Detect which cell encompasses the target text, then output its [X, Y] center coordinate. 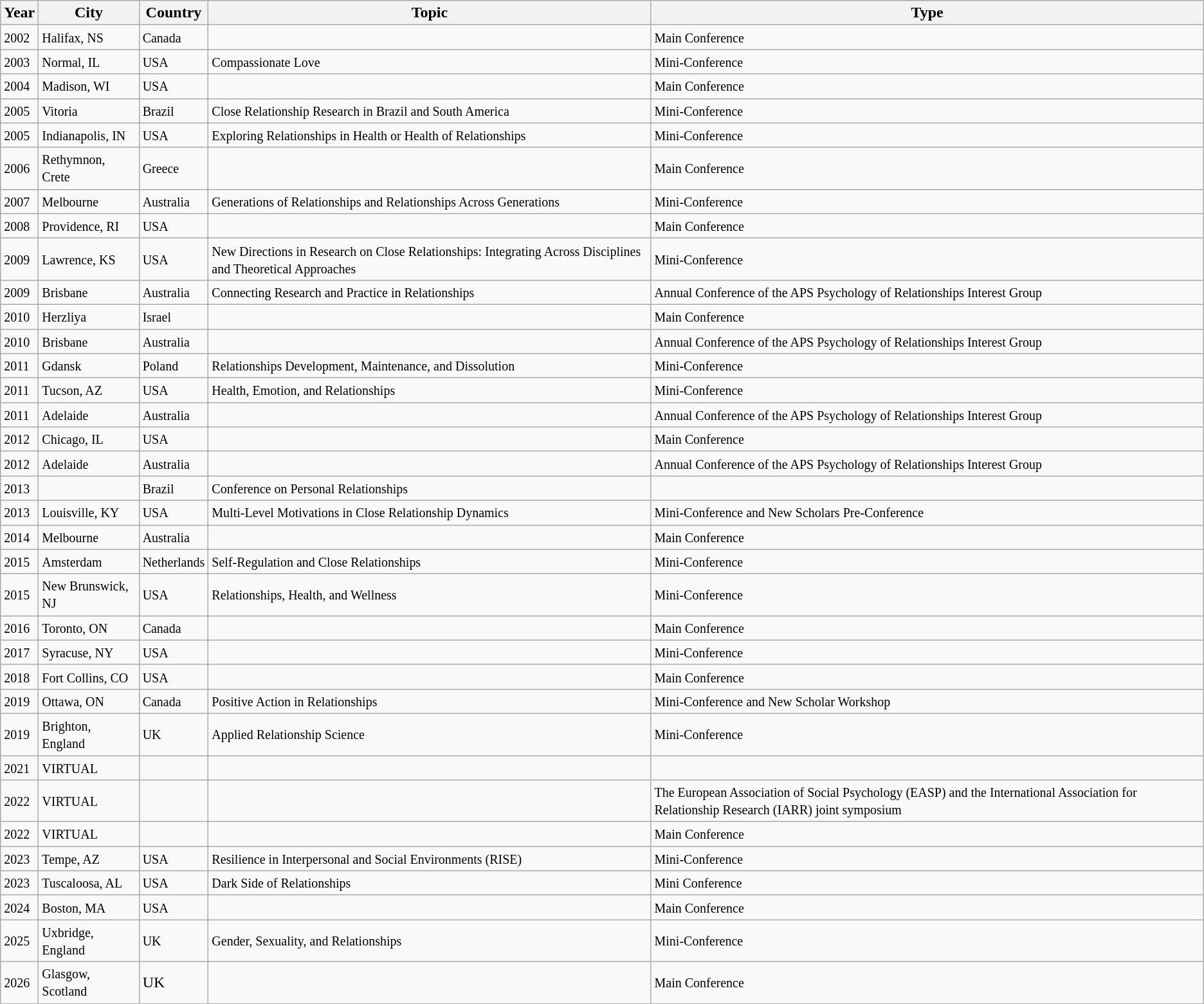
2024 [19, 908]
Brighton, England [89, 735]
2025 [19, 940]
Louisville, KY [89, 513]
Gender, Sexuality, and Relationships [430, 940]
2021 [19, 767]
Chicago, IL [89, 439]
Generations of Relationships and Relationships Across Generations [430, 201]
2003 [19, 62]
Multi-Level Motivations in Close Relationship Dynamics [430, 513]
Madison, WI [89, 86]
The European Association of Social Psychology (EASP) and the International Association for Relationship Research (IARR) joint symposium [927, 801]
City [89, 13]
Vitoria [89, 111]
Positive Action in Relationships [430, 701]
New Brunswick, NJ [89, 594]
Herzliya [89, 316]
2014 [19, 537]
Applied Relationship Science [430, 735]
Health, Emotion, and Relationships [430, 390]
Resilience in Interpersonal and Social Environments (RISE) [430, 859]
Poland [174, 366]
Ottawa, ON [89, 701]
Relationships, Health, and Wellness [430, 594]
Syracuse, NY [89, 652]
2016 [19, 628]
Greece [174, 169]
Netherlands [174, 561]
2026 [19, 983]
Mini-Conference and New Scholar Workshop [927, 701]
New Directions in Research on Close Relationships: Integrating Across Disciplines and Theoretical Approaches [430, 259]
Lawrence, KS [89, 259]
2008 [19, 226]
Normal, IL [89, 62]
Conference on Personal Relationships [430, 488]
Glasgow, Scotland [89, 983]
Year [19, 13]
Tempe, AZ [89, 859]
Close Relationship Research in Brazil and South America [430, 111]
Fort Collins, CO [89, 677]
Boston, MA [89, 908]
Dark Side of Relationships [430, 883]
Mini-Conference and New Scholars Pre-Conference [927, 513]
Uxbridge, England [89, 940]
Tuscaloosa, AL [89, 883]
Compassionate Love [430, 62]
2017 [19, 652]
Type [927, 13]
Connecting Research and Practice in Relationships [430, 292]
2004 [19, 86]
Amsterdam [89, 561]
Indianapolis, IN [89, 135]
2007 [19, 201]
Gdansk [89, 366]
Relationships Development, Maintenance, and Dissolution [430, 366]
Mini Conference [927, 883]
Providence, RI [89, 226]
2018 [19, 677]
Tucson, AZ [89, 390]
2002 [19, 37]
Halifax, NS [89, 37]
Toronto, ON [89, 628]
Country [174, 13]
Exploring Relationships in Health or Health of Relationships [430, 135]
Israel [174, 316]
Topic [430, 13]
2006 [19, 169]
Rethymnon, Crete [89, 169]
Self-Regulation and Close Relationships [430, 561]
